Return [X, Y] of the center of cell containing provided text 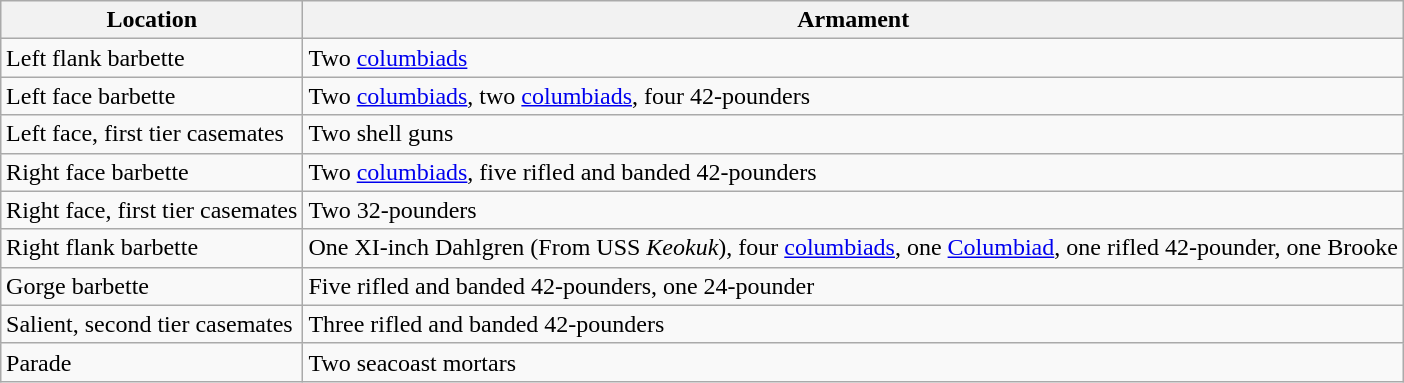
Two 32-pounders [854, 210]
Three rifled and banded 42-pounders [854, 324]
Right flank barbette [152, 248]
One XI-inch Dahlgren (From USS Keokuk), four columbiads, one Columbiad, one rifled 42-pounder, one Brooke [854, 248]
Right face, first tier casemates [152, 210]
Gorge barbette [152, 286]
Right face barbette [152, 172]
Location [152, 20]
Two columbiads [854, 58]
Salient, second tier casemates [152, 324]
Parade [152, 362]
Five rifled and banded 42-pounders, one 24-pounder [854, 286]
Left flank barbette [152, 58]
Armament [854, 20]
Two columbiads, two columbiads, four 42-pounders [854, 96]
Left face barbette [152, 96]
Two columbiads, five rifled and banded 42-pounders [854, 172]
Two shell guns [854, 134]
Two seacoast mortars [854, 362]
Left face, first tier casemates [152, 134]
